Determine the [x, y] coordinate at the center of the cell enclosing the given text.  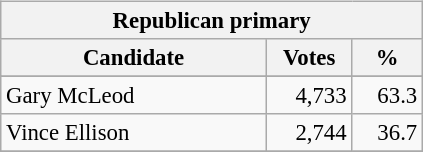
% [388, 58]
63.3 [388, 96]
Votes [309, 58]
Gary McLeod [134, 96]
Candidate [134, 58]
Republican primary [212, 21]
2,744 [309, 133]
Vince Ellison [134, 133]
36.7 [388, 133]
4,733 [309, 96]
